Search for the cell housing the specified text and yield its [X, Y] center coordinate. 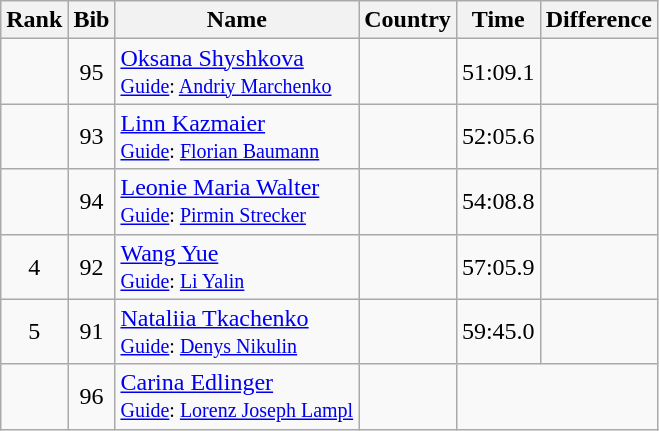
95 [92, 72]
91 [92, 332]
Rank [34, 20]
Oksana ShyshkovaGuide: Andriy Marchenko [237, 72]
Leonie Maria WalterGuide: Pirmin Strecker [237, 202]
Carina EdlingerGuide: Lorenz Joseph Lampl [237, 396]
52:05.6 [498, 136]
4 [34, 266]
59:45.0 [498, 332]
96 [92, 396]
Linn KazmaierGuide: Florian Baumann [237, 136]
Name [237, 20]
5 [34, 332]
51:09.1 [498, 72]
Country [408, 20]
54:08.8 [498, 202]
57:05.9 [498, 266]
93 [92, 136]
92 [92, 266]
Bib [92, 20]
94 [92, 202]
Wang YueGuide: Li Yalin [237, 266]
Time [498, 20]
Nataliia TkachenkoGuide: Denys Nikulin [237, 332]
Difference [598, 20]
